Locate the cell with the specified text and output its [X, Y] center coordinate. 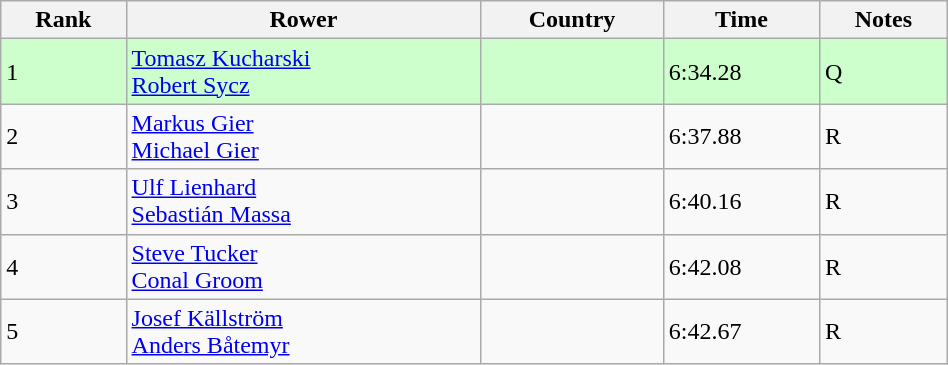
3 [64, 202]
Q [884, 72]
Rower [304, 20]
4 [64, 266]
Time [741, 20]
Rank [64, 20]
6:34.28 [741, 72]
6:42.67 [741, 332]
6:40.16 [741, 202]
6:37.88 [741, 136]
Josef Källström Anders Båtemyr [304, 332]
Ulf LienhardSebastián Massa [304, 202]
1 [64, 72]
5 [64, 332]
Markus GierMichael Gier [304, 136]
Tomasz Kucharski Robert Sycz [304, 72]
Notes [884, 20]
2 [64, 136]
6:42.08 [741, 266]
Country [572, 20]
Steve Tucker Conal Groom [304, 266]
